Scan for the cell matching the given text and deliver its (x, y) coordinate at center. 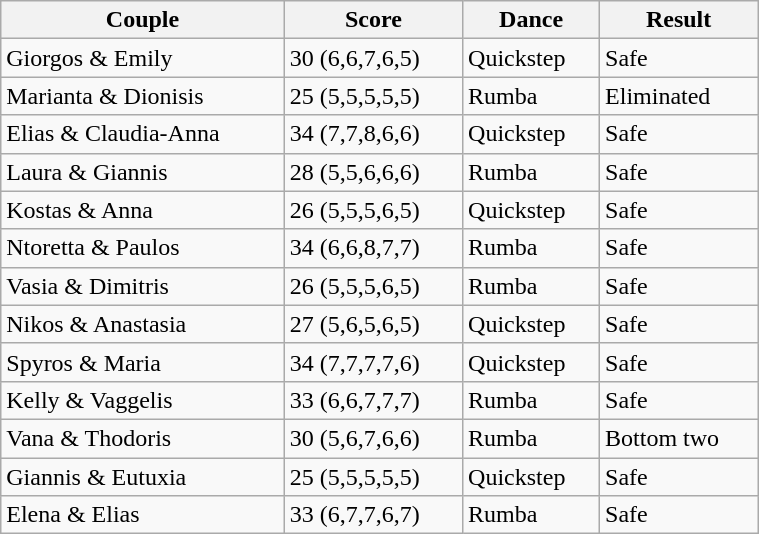
Bottom two (679, 438)
Elias & Claudia-Anna (143, 134)
Marianta & Dionisis (143, 96)
28 (5,5,6,6,6) (373, 172)
34 (6,6,8,7,7) (373, 248)
27 (5,6,5,6,5) (373, 324)
Giannis & Eutuxia (143, 477)
Vana & Thodoris (143, 438)
Nikos & Anastasia (143, 324)
Kostas & Anna (143, 210)
Dance (532, 20)
33 (6,6,7,7,7) (373, 400)
33 (6,7,7,6,7) (373, 515)
Score (373, 20)
30 (5,6,7,6,6) (373, 438)
Vasia & Dimitris (143, 286)
Elena & Elias (143, 515)
Result (679, 20)
Ntoretta & Paulos (143, 248)
Laura & Giannis (143, 172)
Couple (143, 20)
Eliminated (679, 96)
Spyros & Maria (143, 362)
Kelly & Vaggelis (143, 400)
30 (6,6,7,6,5) (373, 58)
34 (7,7,7,7,6) (373, 362)
Giorgos & Emily (143, 58)
34 (7,7,8,6,6) (373, 134)
